Extract the [x, y] coordinate from the center of the cell holding the provided text.  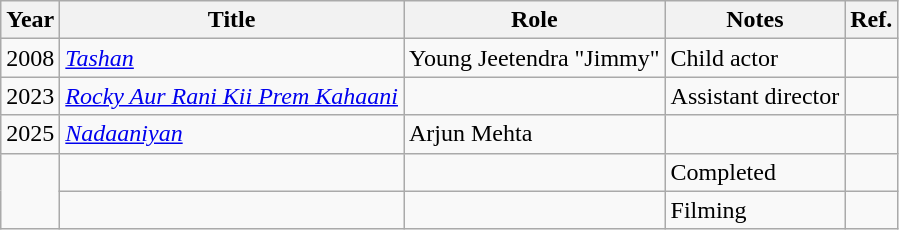
Ref. [872, 20]
2025 [30, 134]
Arjun Mehta [535, 134]
Young Jeetendra "Jimmy" [535, 58]
Rocky Aur Rani Kii Prem Kahaani [232, 96]
Notes [755, 20]
Title [232, 20]
Role [535, 20]
Year [30, 20]
2008 [30, 58]
Nadaaniyan [232, 134]
Tashan [232, 58]
Assistant director [755, 96]
Child actor [755, 58]
Completed [755, 172]
Filming [755, 210]
2023 [30, 96]
